Find where the given text appears and provide that cell's center as [x, y] coordinate. 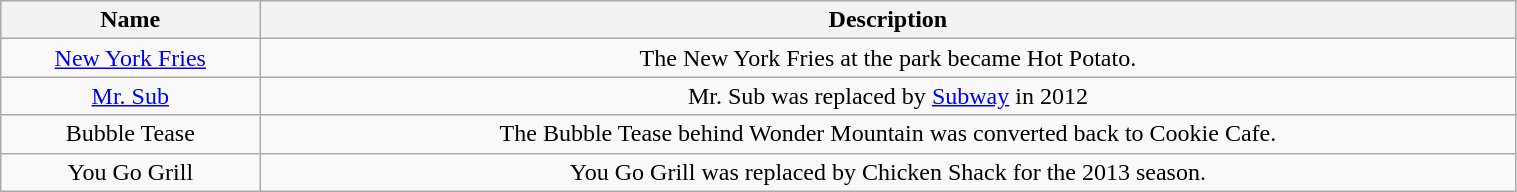
You Go Grill [130, 172]
Name [130, 20]
The Bubble Tease behind Wonder Mountain was converted back to Cookie Cafe. [888, 134]
Bubble Tease [130, 134]
The New York Fries at the park became Hot Potato. [888, 58]
Mr. Sub was replaced by Subway in 2012 [888, 96]
New York Fries [130, 58]
You Go Grill was replaced by Chicken Shack for the 2013 season. [888, 172]
Description [888, 20]
Mr. Sub [130, 96]
